Identify which cell holds the provided text, then report its (x, y) central coordinate. 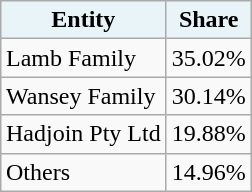
Entity (83, 20)
Lamb Family (83, 58)
14.96% (208, 172)
19.88% (208, 134)
Hadjoin Pty Ltd (83, 134)
Others (83, 172)
Share (208, 20)
35.02% (208, 58)
Wansey Family (83, 96)
30.14% (208, 96)
